Capture the cell that displays the provided text and extract its (x, y) central coordinate. 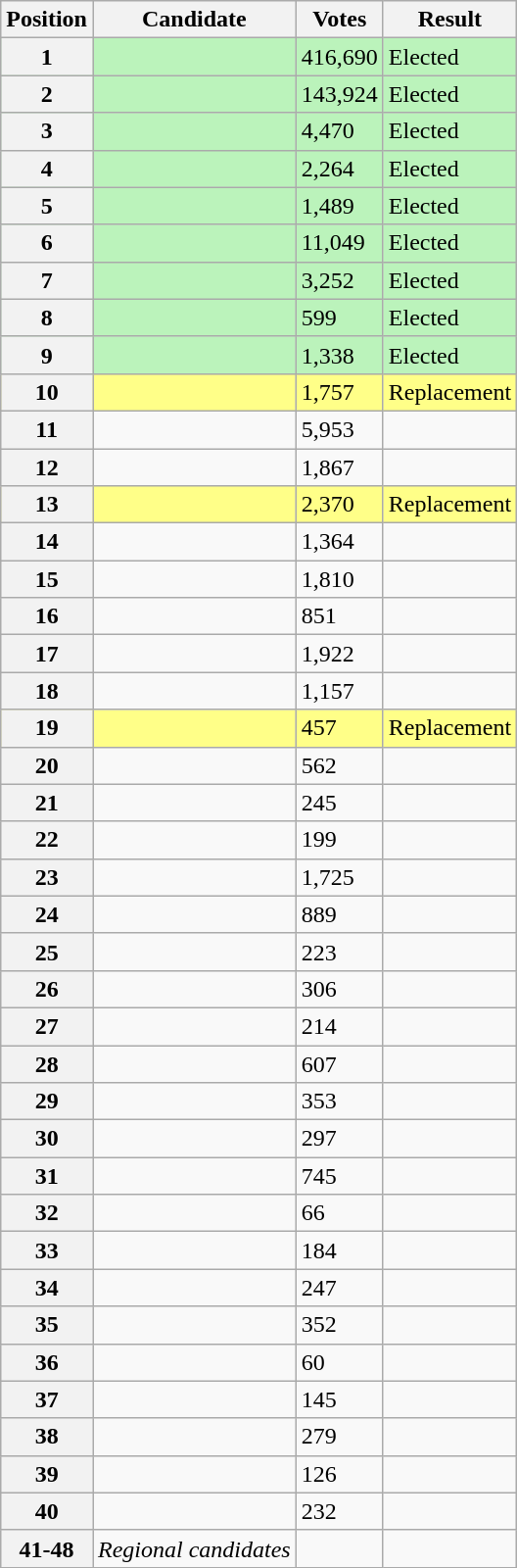
3,252 (339, 280)
17 (47, 654)
39 (47, 1474)
14 (47, 542)
41-48 (47, 1548)
16 (47, 616)
19 (47, 728)
214 (339, 1026)
1,922 (339, 654)
66 (339, 1213)
4,470 (339, 131)
297 (339, 1139)
306 (339, 989)
245 (339, 803)
26 (47, 989)
1,867 (339, 467)
145 (339, 1399)
1,757 (339, 392)
3 (47, 131)
7 (47, 280)
5 (47, 206)
37 (47, 1399)
889 (339, 914)
1,489 (339, 206)
143,924 (339, 94)
199 (339, 840)
18 (47, 691)
184 (339, 1250)
33 (47, 1250)
31 (47, 1176)
599 (339, 318)
2 (47, 94)
562 (339, 765)
35 (47, 1325)
11,049 (339, 243)
60 (339, 1362)
126 (339, 1474)
28 (47, 1063)
29 (47, 1102)
38 (47, 1437)
11 (47, 429)
1,338 (339, 355)
30 (47, 1139)
457 (339, 728)
24 (47, 914)
23 (47, 877)
20 (47, 765)
353 (339, 1102)
5,953 (339, 429)
32 (47, 1213)
13 (47, 505)
25 (47, 952)
15 (47, 579)
10 (47, 392)
1,364 (339, 542)
851 (339, 616)
745 (339, 1176)
1,157 (339, 691)
2,370 (339, 505)
Candidate (194, 20)
Regional candidates (194, 1548)
6 (47, 243)
279 (339, 1437)
12 (47, 467)
36 (47, 1362)
9 (47, 355)
Result (449, 20)
223 (339, 952)
40 (47, 1511)
607 (339, 1063)
4 (47, 169)
Votes (339, 20)
21 (47, 803)
34 (47, 1288)
27 (47, 1026)
1,725 (339, 877)
232 (339, 1511)
8 (47, 318)
2,264 (339, 169)
22 (47, 840)
Position (47, 20)
1,810 (339, 579)
247 (339, 1288)
352 (339, 1325)
416,690 (339, 57)
1 (47, 57)
